Output the [X, Y] coordinate of the center of the cell containing the given text.  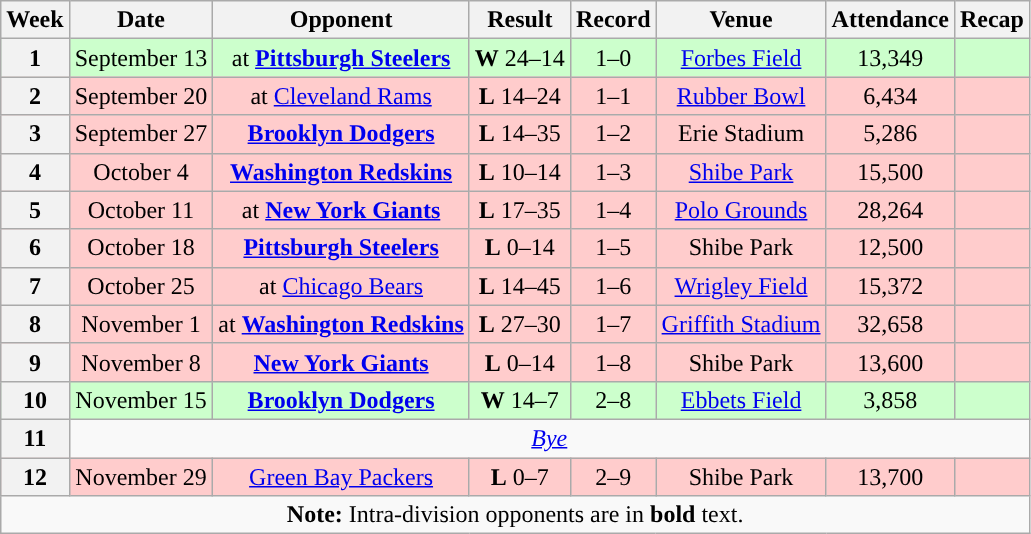
L 14–45 [520, 286]
at Chicago Bears [341, 286]
Date [141, 20]
13,700 [890, 477]
L 10–14 [520, 172]
3 [35, 134]
7 [35, 286]
at Cleveland Rams [341, 96]
Polo Grounds [741, 210]
October 25 [141, 286]
L 17–35 [520, 210]
Wrigley Field [741, 286]
Washington Redskins [341, 172]
6 [35, 248]
October 11 [141, 210]
1–8 [613, 362]
15,372 [890, 286]
2–8 [613, 400]
Opponent [341, 20]
1–2 [613, 134]
Record [613, 20]
October 4 [141, 172]
at New York Giants [341, 210]
15,500 [890, 172]
L 0–7 [520, 477]
2–9 [613, 477]
11 [35, 438]
September 13 [141, 58]
1–1 [613, 96]
1–4 [613, 210]
Note: Intra-division opponents are in bold text. [516, 515]
L 14–35 [520, 134]
1–3 [613, 172]
10 [35, 400]
November 15 [141, 400]
Bye [549, 438]
October 18 [141, 248]
13,600 [890, 362]
Forbes Field [741, 58]
12 [35, 477]
1–7 [613, 324]
9 [35, 362]
6,434 [890, 96]
Venue [741, 20]
28,264 [890, 210]
New York Giants [341, 362]
Griffith Stadium [741, 324]
Rubber Bowl [741, 96]
W 24–14 [520, 58]
at Pittsburgh Steelers [341, 58]
2 [35, 96]
Ebbets Field [741, 400]
1 [35, 58]
1–5 [613, 248]
Green Bay Packers [341, 477]
L 14–24 [520, 96]
Attendance [890, 20]
September 27 [141, 134]
12,500 [890, 248]
5,286 [890, 134]
November 8 [141, 362]
November 29 [141, 477]
32,658 [890, 324]
3,858 [890, 400]
13,349 [890, 58]
September 20 [141, 96]
Erie Stadium [741, 134]
at Washington Redskins [341, 324]
5 [35, 210]
Week [35, 20]
4 [35, 172]
Recap [992, 20]
Result [520, 20]
1–6 [613, 286]
November 1 [141, 324]
L 27–30 [520, 324]
Pittsburgh Steelers [341, 248]
8 [35, 324]
1–0 [613, 58]
W 14–7 [520, 400]
